Search for the cell housing the specified text and yield its (X, Y) center coordinate. 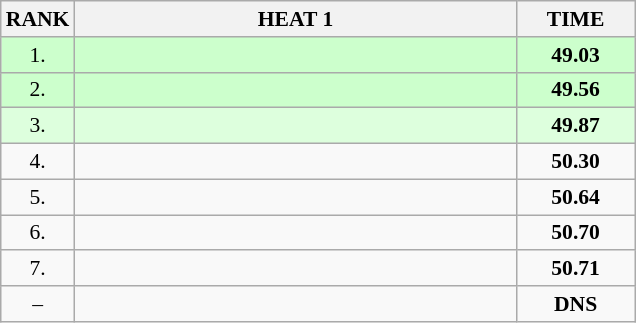
TIME (576, 19)
3. (38, 126)
49.03 (576, 55)
50.70 (576, 233)
49.87 (576, 126)
49.56 (576, 90)
5. (38, 197)
50.71 (576, 269)
50.30 (576, 162)
DNS (576, 304)
HEAT 1 (295, 19)
RANK (38, 19)
4. (38, 162)
2. (38, 90)
– (38, 304)
7. (38, 269)
50.64 (576, 197)
6. (38, 233)
1. (38, 55)
